For the text-containing cell, return its midpoint in (x, y) coordinate format. 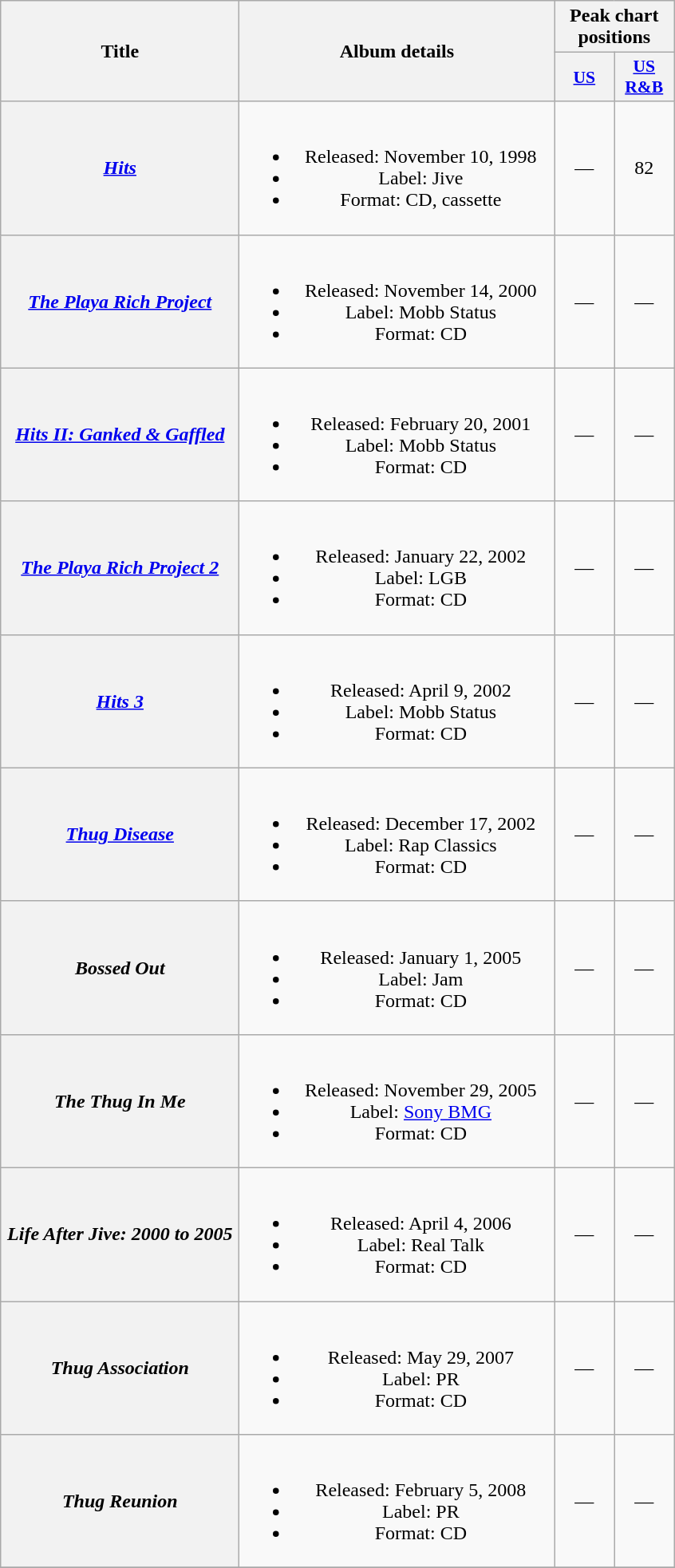
Bossed Out (120, 967)
Released: November 10, 1998Label: JiveFormat: CD, cassette (397, 168)
Released: November 29, 2005Label: Sony BMGFormat: CD (397, 1101)
The Playa Rich Project (120, 302)
US (584, 77)
Thug Association (120, 1368)
Hits II: Ganked & Gaffled (120, 434)
Album details (397, 51)
Hits 3 (120, 701)
Peak chart positions (614, 27)
Released: December 17, 2002Label: Rap ClassicsFormat: CD (397, 835)
Hits (120, 168)
Released: November 14, 2000Label: Mobb StatusFormat: CD (397, 302)
Life After Jive: 2000 to 2005 (120, 1234)
The Playa Rich Project 2 (120, 568)
Released: May 29, 2007Label: PRFormat: CD (397, 1368)
The Thug In Me (120, 1101)
Released: January 1, 2005Label: JamFormat: CD (397, 967)
Title (120, 51)
US R&B (645, 77)
Released: February 20, 2001Label: Mobb StatusFormat: CD (397, 434)
Released: February 5, 2008Label: PRFormat: CD (397, 1502)
Released: April 9, 2002Label: Mobb StatusFormat: CD (397, 701)
Thug Disease (120, 835)
82 (645, 168)
Released: April 4, 2006Label: Real TalkFormat: CD (397, 1234)
Thug Reunion (120, 1502)
Released: January 22, 2002Label: LGBFormat: CD (397, 568)
